Output the (x, y) coordinate of the center of the cell containing the given text.  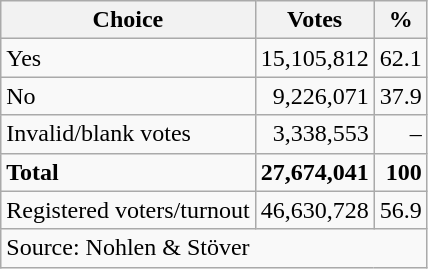
100 (400, 172)
3,338,553 (314, 134)
% (400, 20)
Invalid/blank votes (128, 134)
Yes (128, 58)
15,105,812 (314, 58)
Choice (128, 20)
62.1 (400, 58)
Total (128, 172)
Source: Nohlen & Stöver (214, 248)
56.9 (400, 210)
27,674,041 (314, 172)
– (400, 134)
37.9 (400, 96)
9,226,071 (314, 96)
46,630,728 (314, 210)
Votes (314, 20)
No (128, 96)
Registered voters/turnout (128, 210)
